Find where the given text appears and provide that cell's center as [x, y] coordinate. 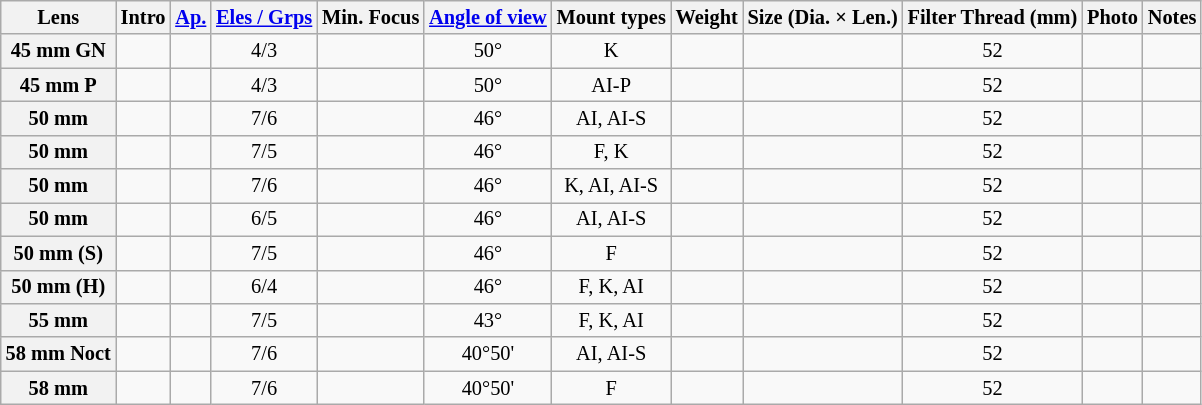
Min. Focus [370, 17]
45 mm GN [58, 51]
Ap. [190, 17]
Angle of view [488, 17]
43° [488, 320]
Mount types [612, 17]
F, K [612, 152]
50 mm (H) [58, 287]
Notes [1172, 17]
Intro [144, 17]
Lens [58, 17]
K [612, 51]
6/4 [264, 287]
K, AI, AI-S [612, 186]
Filter Thread (mm) [993, 17]
6/5 [264, 219]
50 mm (S) [58, 253]
58 mm Noct [58, 354]
55 mm [58, 320]
45 mm P [58, 85]
Size (Dia. × Len.) [823, 17]
Weight [707, 17]
AI-P [612, 85]
Photo [1112, 17]
58 mm [58, 388]
Eles / Grps [264, 17]
